Capture the cell that displays the provided text and extract its [X, Y] central coordinate. 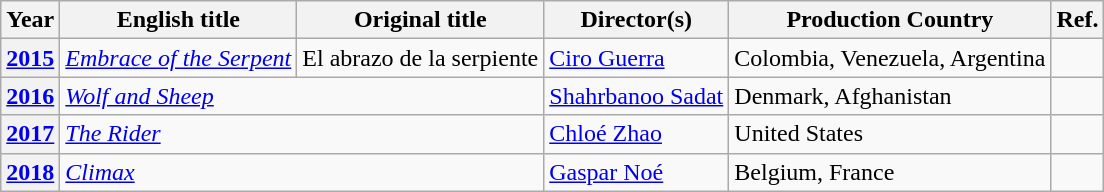
Climax [302, 172]
2017 [30, 134]
Year [30, 20]
Embrace of the Serpent [178, 58]
Denmark, Afghanistan [890, 96]
United States [890, 134]
Wolf and Sheep [302, 96]
English title [178, 20]
The Rider [302, 134]
Shahrbanoo Sadat [636, 96]
Chloé Zhao [636, 134]
Ciro Guerra [636, 58]
Colombia, Venezuela, Argentina [890, 58]
Production Country [890, 20]
2018 [30, 172]
2015 [30, 58]
Ref. [1078, 20]
El abrazo de la serpiente [420, 58]
Director(s) [636, 20]
Gaspar Noé [636, 172]
Belgium, France [890, 172]
Original title [420, 20]
2016 [30, 96]
